Identify which cell holds the provided text, then report its [x, y] central coordinate. 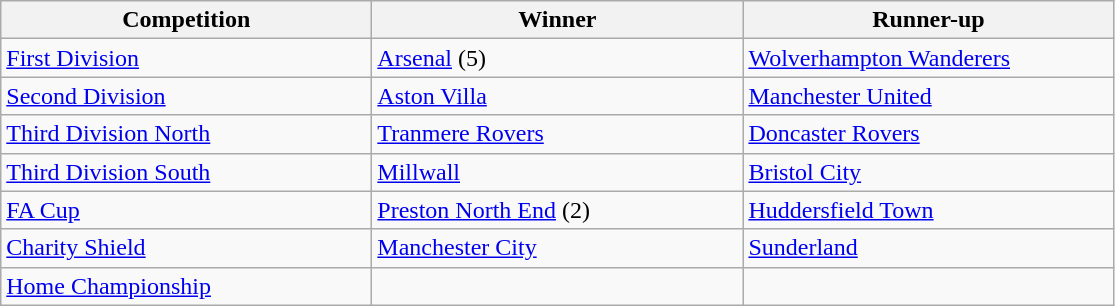
Runner-up [928, 20]
Competition [186, 20]
Aston Villa [558, 96]
Manchester United [928, 96]
Tranmere Rovers [558, 134]
Third Division North [186, 134]
Home Championship [186, 286]
Winner [558, 20]
Doncaster Rovers [928, 134]
Charity Shield [186, 248]
Manchester City [558, 248]
Arsenal (5) [558, 58]
Huddersfield Town [928, 210]
FA Cup [186, 210]
Bristol City [928, 172]
Millwall [558, 172]
Preston North End (2) [558, 210]
Sunderland [928, 248]
Second Division [186, 96]
First Division [186, 58]
Wolverhampton Wanderers [928, 58]
Third Division South [186, 172]
